Find where the given text appears and provide that cell's center as (X, Y) coordinate. 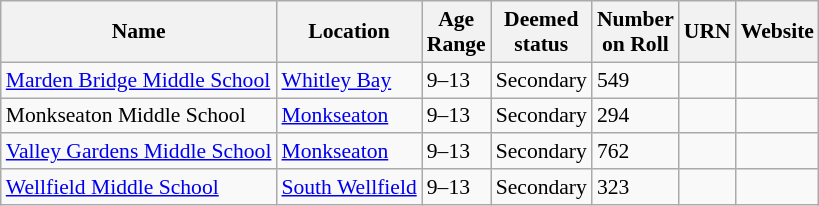
Valley Gardens Middle School (139, 152)
Monkseaton Middle School (139, 116)
Wellfield Middle School (139, 187)
Deemedstatus (542, 32)
Whitley Bay (348, 80)
South Wellfield (348, 187)
Marden Bridge Middle School (139, 80)
URN (708, 32)
AgeRange (456, 32)
294 (636, 116)
Numberon Roll (636, 32)
323 (636, 187)
Website (778, 32)
549 (636, 80)
762 (636, 152)
Location (348, 32)
Name (139, 32)
